For the text-containing cell, return its midpoint in [x, y] coordinate format. 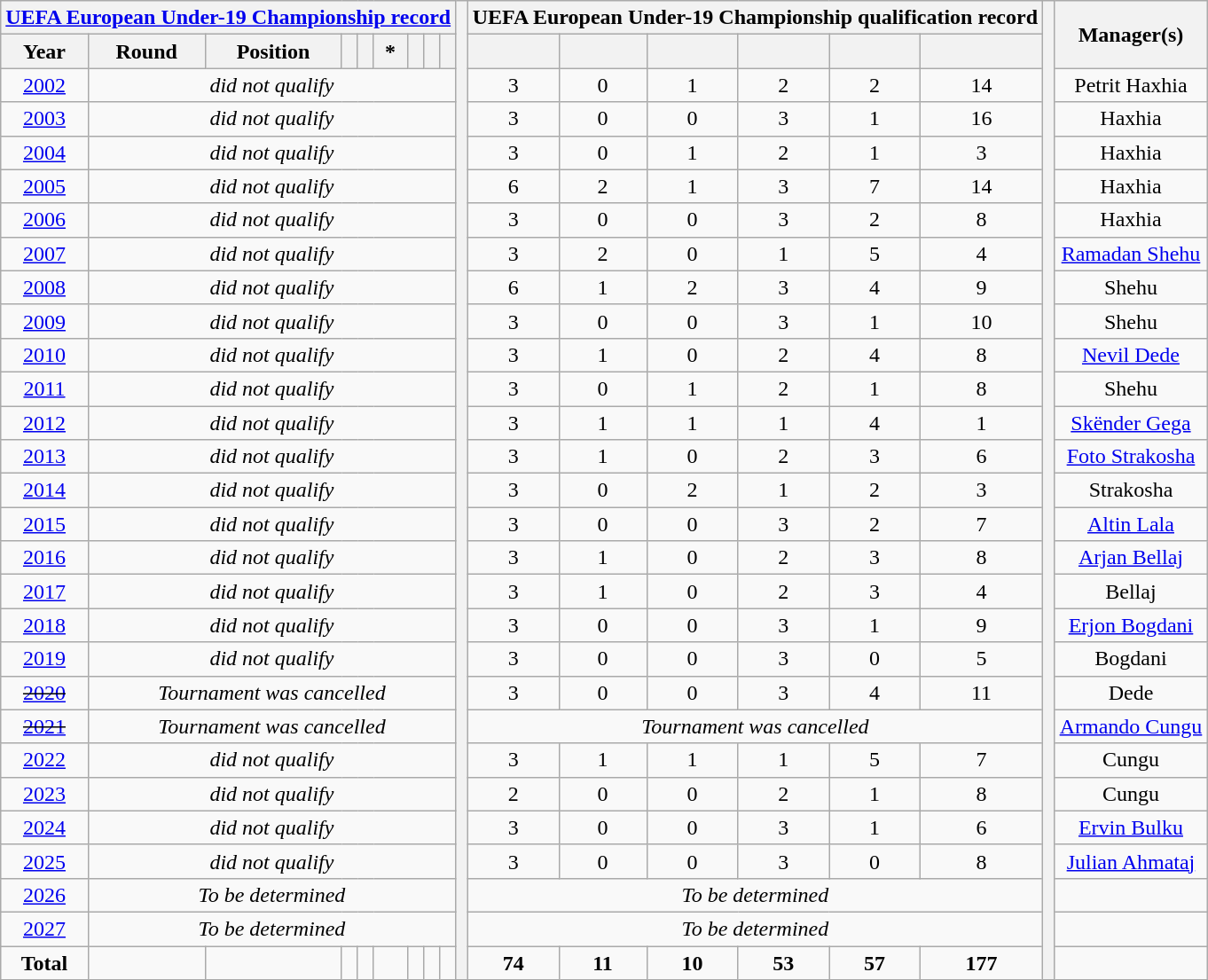
Altin Lala [1131, 524]
2017 [44, 592]
2020 [44, 693]
Position [273, 51]
Nevil Dede [1131, 355]
2010 [44, 355]
53 [784, 962]
2026 [44, 895]
74 [513, 962]
Ervin Bulku [1131, 827]
2025 [44, 861]
2015 [44, 524]
UEFA European Under-19 Championship qualification record [755, 18]
177 [981, 962]
Foto Strakosha [1131, 457]
2003 [44, 119]
Year [44, 51]
Strakosha [1131, 490]
2012 [44, 423]
2023 [44, 794]
2019 [44, 659]
Ramadan Shehu [1131, 254]
2021 [44, 726]
Arjan Bellaj [1131, 558]
2022 [44, 760]
Petrit Haxhia [1131, 85]
2027 [44, 929]
* [390, 51]
2014 [44, 490]
Skënder Gega [1131, 423]
2009 [44, 321]
2002 [44, 85]
57 [875, 962]
Dede [1131, 693]
2018 [44, 625]
2011 [44, 388]
2024 [44, 827]
2005 [44, 186]
Bogdani [1131, 659]
2016 [44, 558]
Armando Cungu [1131, 726]
2006 [44, 220]
16 [981, 119]
2004 [44, 153]
2013 [44, 457]
2008 [44, 287]
Erjon Bogdani [1131, 625]
Total [44, 962]
Bellaj [1131, 592]
2007 [44, 254]
UEFA European Under-19 Championship record [229, 18]
Julian Ahmataj [1131, 861]
Round [146, 51]
Manager(s) [1131, 35]
